Find where the given text appears and provide that cell's center as [X, Y] coordinate. 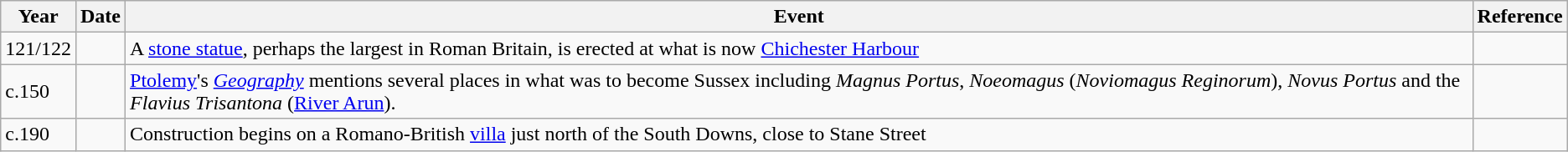
Event [799, 17]
Year [39, 17]
c.150 [39, 92]
Reference [1519, 17]
Date [101, 17]
121/122 [39, 48]
c.190 [39, 134]
Construction begins on a Romano-British villa just north of the South Downs, close to Stane Street [799, 134]
A stone statue, perhaps the largest in Roman Britain, is erected at what is now Chichester Harbour [799, 48]
